Find where the given text appears and provide that cell's center as (X, Y) coordinate. 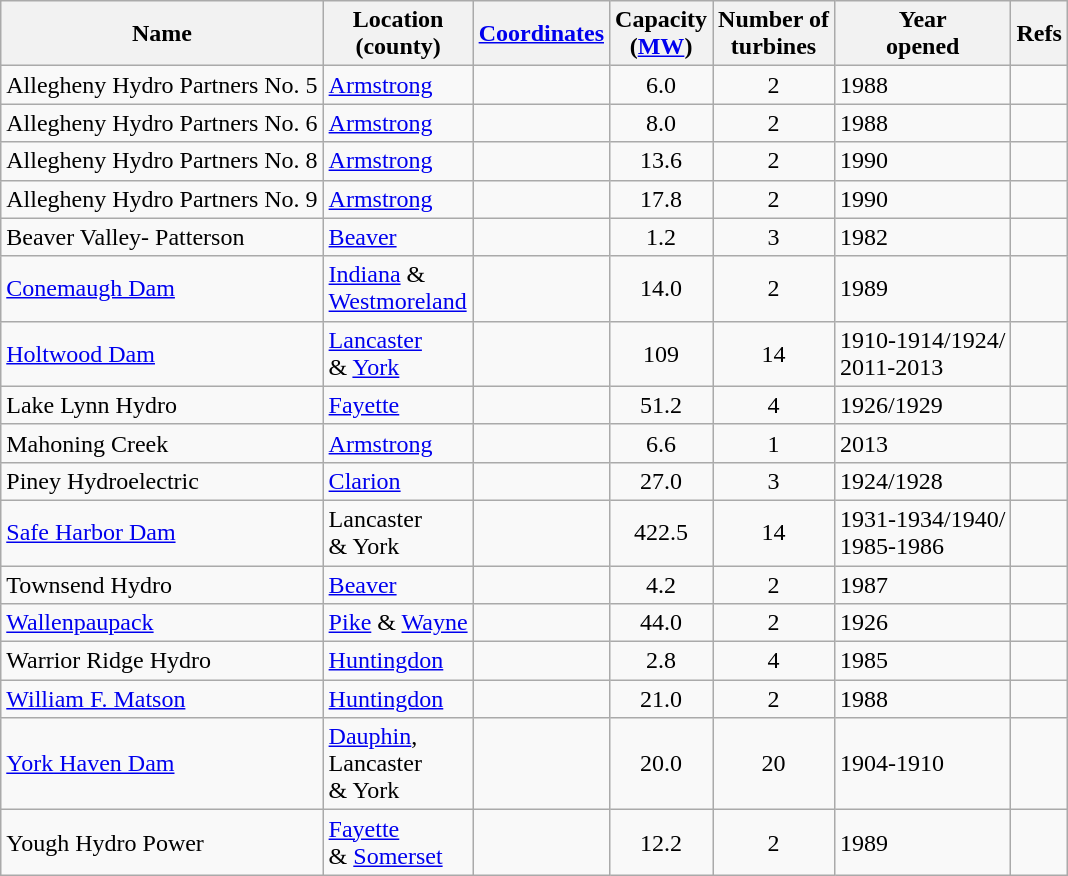
Conemaugh Dam (162, 288)
2.8 (662, 661)
Pike & Wayne (398, 623)
Allegheny Hydro Partners No. 5 (162, 85)
27.0 (662, 481)
Beaver Valley- Patterson (162, 237)
1904-1910 (923, 764)
Location(county) (398, 34)
6.0 (662, 85)
1 (774, 443)
8.0 (662, 123)
Lake Lynn Hydro (162, 405)
Piney Hydroelectric (162, 481)
1985 (923, 661)
Capacity(MW) (662, 34)
13.6 (662, 161)
14.0 (662, 288)
Indiana &Westmoreland (398, 288)
Name (162, 34)
Allegheny Hydro Partners No. 9 (162, 199)
17.8 (662, 199)
6.6 (662, 443)
Townsend Hydro (162, 585)
2013 (923, 443)
Allegheny Hydro Partners No. 8 (162, 161)
Number ofturbines (774, 34)
Refs (1039, 34)
1982 (923, 237)
Fayette& Somerset (398, 842)
Wallenpaupack (162, 623)
1924/1928 (923, 481)
Mahoning Creek (162, 443)
Warrior Ridge Hydro (162, 661)
Safe Harbor Dam (162, 532)
1926 (923, 623)
Clarion (398, 481)
Coordinates (541, 34)
1931-1934/1940/1985-1986 (923, 532)
1926/1929 (923, 405)
Yough Hydro Power (162, 842)
Dauphin,Lancaster& York (398, 764)
York Haven Dam (162, 764)
William F. Matson (162, 699)
1987 (923, 585)
20.0 (662, 764)
51.2 (662, 405)
44.0 (662, 623)
Yearopened (923, 34)
21.0 (662, 699)
4.2 (662, 585)
Fayette (398, 405)
Allegheny Hydro Partners No. 6 (162, 123)
1.2 (662, 237)
Holtwood Dam (162, 354)
109 (662, 354)
1910-1914/1924/2011-2013 (923, 354)
20 (774, 764)
422.5 (662, 532)
12.2 (662, 842)
